Provide the (x, y) coordinate of the cell's center where the given text is located.  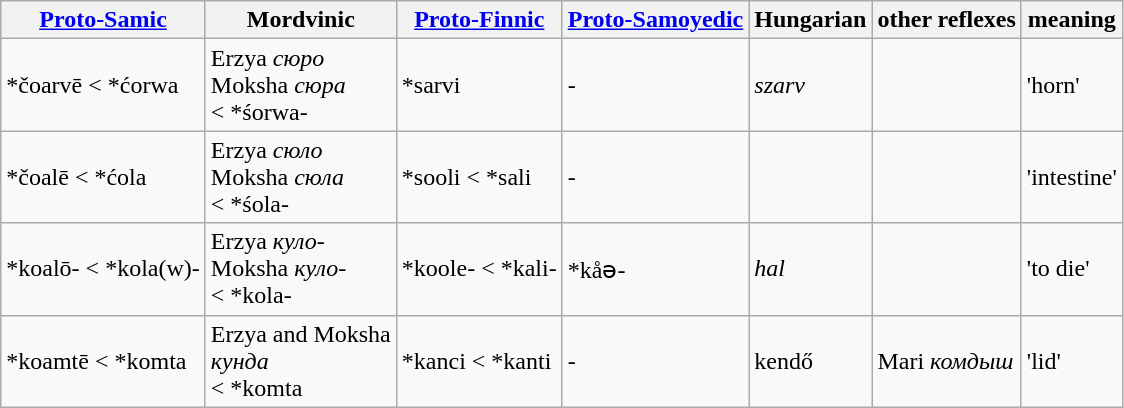
'lid' (1072, 361)
Proto-Finnic (479, 20)
other reflexes (946, 20)
*koamtē < *komta (104, 361)
*kåə- (656, 269)
hal (810, 269)
'intestine' (1072, 177)
Erzya сюло Moksha сюла < *śola- (300, 177)
*koole- < *kali- (479, 269)
*čoarvē < *ćorwa (104, 85)
*kanci < *kanti (479, 361)
Hungarian (810, 20)
meaning (1072, 20)
'horn' (1072, 85)
*čoalē < *ćola (104, 177)
*sarvi (479, 85)
kendő (810, 361)
szarv (810, 85)
*sooli < *sali (479, 177)
Mordvinic (300, 20)
Erzya сюро Moksha сюра < *śorwa- (300, 85)
Proto-Samic (104, 20)
Erzya куло- Moksha куло- < *kola- (300, 269)
Mari комдыш (946, 361)
*koalō- < *kola(w)- (104, 269)
Proto-Samoyedic (656, 20)
Erzya and Mokshaкунда < *komta (300, 361)
'to die' (1072, 269)
